Return the (X, Y) coordinate for the center point of the cell that contains the specified text.  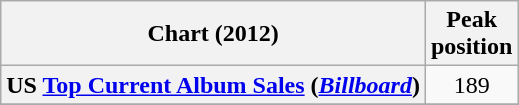
Chart (2012) (214, 34)
189 (471, 85)
Peakposition (471, 34)
US Top Current Album Sales (Billboard) (214, 85)
